Identify which cell holds the provided text, then report its (x, y) central coordinate. 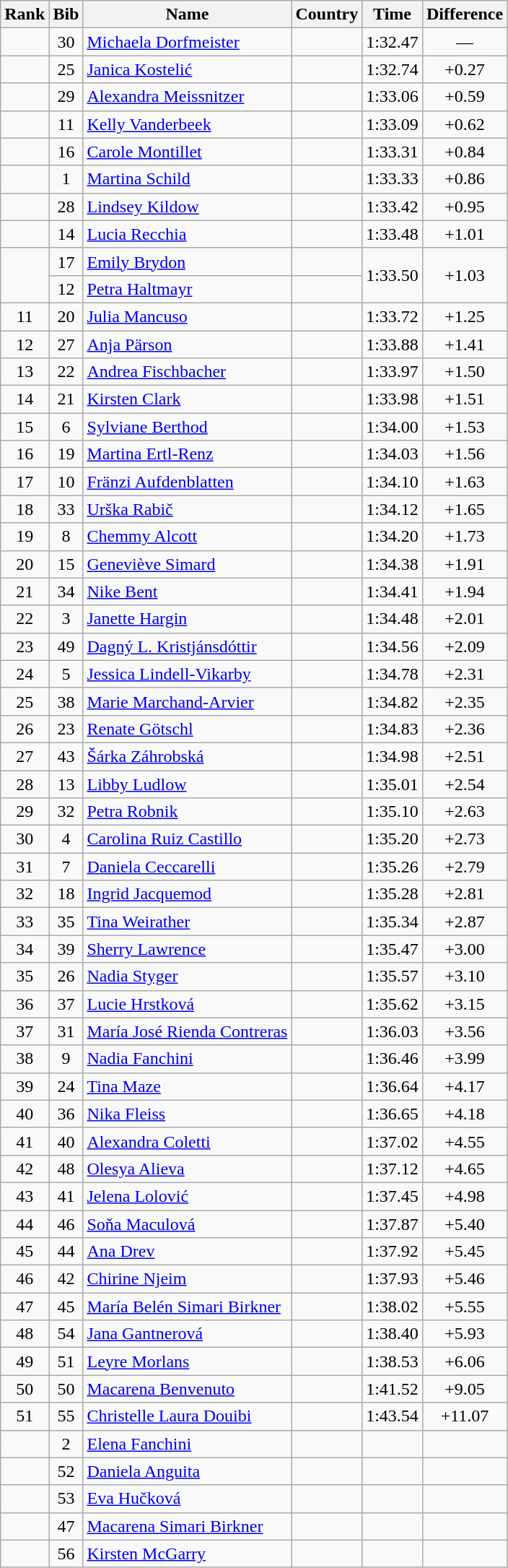
Marie Marchand-Arvier (188, 701)
Alexandra Meissnitzer (188, 97)
Christelle Laura Douibi (188, 1416)
1:34.56 (393, 646)
1:34.20 (393, 537)
1:38.40 (393, 1334)
Kelly Vanderbeek (188, 124)
52 (66, 1471)
+1.63 (465, 482)
+2.35 (465, 701)
Michaela Dorfmeister (188, 42)
1:35.47 (393, 949)
+5.55 (465, 1307)
Nadia Fanchini (188, 1059)
+2.54 (465, 784)
Nike Bent (188, 592)
+3.99 (465, 1059)
1:34.98 (393, 756)
1:33.31 (393, 152)
+5.46 (465, 1279)
+0.27 (465, 69)
1:37.92 (393, 1252)
Jessica Lindell-Vikarby (188, 674)
+3.56 (465, 1031)
+1.53 (465, 427)
Carolina Ruiz Castillo (188, 839)
Olesya Alieva (188, 1169)
Tina Weirather (188, 922)
Chirine Njeim (188, 1279)
+2.63 (465, 812)
Martina Ertl-Renz (188, 454)
+1.03 (465, 275)
1:34.48 (393, 619)
1:37.45 (393, 1196)
Kirsten McGarry (188, 1554)
Alexandra Coletti (188, 1141)
Janica Kostelić (188, 69)
1:33.88 (393, 345)
1:38.02 (393, 1307)
1:33.48 (393, 234)
1:35.57 (393, 976)
10 (66, 482)
+4.18 (465, 1114)
María José Rienda Contreras (188, 1031)
+1.56 (465, 454)
Rank (25, 14)
Jana Gantnerová (188, 1334)
1:37.93 (393, 1279)
1:38.53 (393, 1361)
1:34.78 (393, 674)
Time (393, 14)
1:41.52 (393, 1389)
1:36.03 (393, 1031)
Fränzi Aufdenblatten (188, 482)
Martina Schild (188, 179)
Jelena Lolović (188, 1196)
+2.73 (465, 839)
1:34.83 (393, 729)
1:34.38 (393, 564)
1:33.72 (393, 316)
2 (66, 1444)
56 (66, 1554)
+0.84 (465, 152)
1:35.28 (393, 894)
1:33.33 (393, 179)
+6.06 (465, 1361)
+1.25 (465, 316)
1:36.46 (393, 1059)
1:34.82 (393, 701)
+9.05 (465, 1389)
Sherry Lawrence (188, 949)
1:33.97 (393, 372)
+1.65 (465, 509)
1:34.41 (393, 592)
1:34.00 (393, 427)
55 (66, 1416)
1:33.98 (393, 399)
+2.31 (465, 674)
+1.51 (465, 399)
Andrea Fischbacher (188, 372)
4 (66, 839)
Daniela Anguita (188, 1471)
7 (66, 867)
1:33.06 (393, 97)
Petra Haltmayr (188, 289)
+0.86 (465, 179)
María Belén Simari Birkner (188, 1307)
Geneviève Simard (188, 564)
1 (66, 179)
+11.07 (465, 1416)
1:32.74 (393, 69)
+2.51 (465, 756)
+1.94 (465, 592)
+0.62 (465, 124)
+2.09 (465, 646)
1:34.10 (393, 482)
1:34.03 (393, 454)
Libby Ludlow (188, 784)
Nadia Styger (188, 976)
53 (66, 1499)
Leyre Morlans (188, 1361)
Tina Maze (188, 1086)
Urška Rabič (188, 509)
3 (66, 619)
Lindsey Kildow (188, 207)
Ingrid Jacquemod (188, 894)
Carole Montillet (188, 152)
1:35.10 (393, 812)
+2.01 (465, 619)
1:35.34 (393, 922)
Petra Robnik (188, 812)
Nika Fleiss (188, 1114)
— (465, 42)
+3.00 (465, 949)
Renate Götschl (188, 729)
1:36.65 (393, 1114)
1:37.87 (393, 1224)
Chemmy Alcott (188, 537)
Lucie Hrstková (188, 1004)
+4.55 (465, 1141)
1:43.54 (393, 1416)
9 (66, 1059)
1:37.12 (393, 1169)
Sylviane Berthod (188, 427)
1:35.26 (393, 867)
Bib (66, 14)
+4.17 (465, 1086)
Elena Fanchini (188, 1444)
+2.79 (465, 867)
5 (66, 674)
Eva Hučková (188, 1499)
Emily Brydon (188, 261)
+0.59 (465, 97)
Anja Pärson (188, 345)
+1.91 (465, 564)
Name (188, 14)
8 (66, 537)
1:33.42 (393, 207)
1:33.09 (393, 124)
+1.41 (465, 345)
+4.65 (465, 1169)
+1.01 (465, 234)
Julia Mancuso (188, 316)
Macarena Benvenuto (188, 1389)
1:35.01 (393, 784)
1:35.62 (393, 1004)
Macarena Simari Birkner (188, 1526)
6 (66, 427)
1:33.50 (393, 275)
Šárka Záhrobská (188, 756)
+3.15 (465, 1004)
Dagný L. Kristjánsdóttir (188, 646)
+2.87 (465, 922)
+2.36 (465, 729)
1:34.12 (393, 509)
Kirsten Clark (188, 399)
Difference (465, 14)
+0.95 (465, 207)
+5.45 (465, 1252)
+5.93 (465, 1334)
+5.40 (465, 1224)
Soňa Maculová (188, 1224)
+2.81 (465, 894)
+1.50 (465, 372)
+3.10 (465, 976)
1:35.20 (393, 839)
Daniela Ceccarelli (188, 867)
54 (66, 1334)
Country (327, 14)
+4.98 (465, 1196)
Janette Hargin (188, 619)
Lucia Recchia (188, 234)
Ana Drev (188, 1252)
1:37.02 (393, 1141)
1:32.47 (393, 42)
1:36.64 (393, 1086)
+1.73 (465, 537)
